For the text-containing cell, return its midpoint in [X, Y] coordinate format. 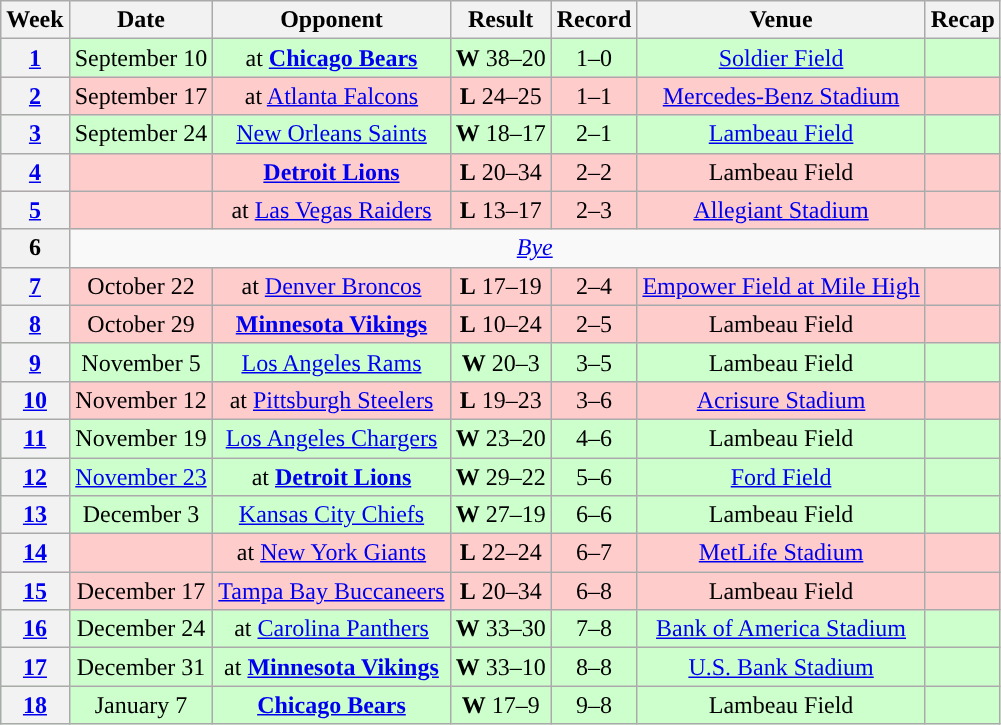
Venue [781, 20]
W 23–20 [500, 438]
18 [35, 705]
Bye [534, 248]
U.S. Bank Stadium [781, 667]
L 19–23 [500, 400]
10 [35, 400]
at Minnesota Vikings [332, 667]
Minnesota Vikings [332, 324]
9 [35, 362]
W 17–9 [500, 705]
Kansas City Chiefs [332, 515]
2–4 [594, 286]
17 [35, 667]
1–1 [594, 96]
W 27–19 [500, 515]
January 7 [141, 705]
MetLife Stadium [781, 553]
Mercedes-Benz Stadium [781, 96]
Empower Field at Mile High [781, 286]
11 [35, 438]
Tampa Bay Buccaneers [332, 591]
Chicago Bears [332, 705]
W 18–17 [500, 134]
3–6 [594, 400]
at Denver Broncos [332, 286]
2 [35, 96]
Allegiant Stadium [781, 210]
September 24 [141, 134]
6–6 [594, 515]
at Las Vegas Raiders [332, 210]
Acrisure Stadium [781, 400]
November 23 [141, 477]
5–6 [594, 477]
4 [35, 172]
W 33–10 [500, 667]
Los Angeles Chargers [332, 438]
December 24 [141, 629]
16 [35, 629]
Bank of America Stadium [781, 629]
October 22 [141, 286]
September 17 [141, 96]
September 10 [141, 58]
at Atlanta Falcons [332, 96]
2–1 [594, 134]
December 3 [141, 515]
9–8 [594, 705]
at Chicago Bears [332, 58]
December 17 [141, 591]
W 38–20 [500, 58]
5 [35, 210]
Ford Field [781, 477]
8–8 [594, 667]
14 [35, 553]
7 [35, 286]
Date [141, 20]
2–3 [594, 210]
Result [500, 20]
L 13–17 [500, 210]
6 [35, 248]
3 [35, 134]
at New York Giants [332, 553]
L 22–24 [500, 553]
Los Angeles Rams [332, 362]
W 29–22 [500, 477]
2–2 [594, 172]
L 24–25 [500, 96]
1 [35, 58]
Detroit Lions [332, 172]
1–0 [594, 58]
12 [35, 477]
Opponent [332, 20]
October 29 [141, 324]
Week [35, 20]
6–8 [594, 591]
L 10–24 [500, 324]
7–8 [594, 629]
4–6 [594, 438]
November 5 [141, 362]
W 20–3 [500, 362]
3–5 [594, 362]
at Detroit Lions [332, 477]
15 [35, 591]
Record [594, 20]
December 31 [141, 667]
New Orleans Saints [332, 134]
6–7 [594, 553]
Recap [962, 20]
at Pittsburgh Steelers [332, 400]
W 33–30 [500, 629]
8 [35, 324]
13 [35, 515]
November 12 [141, 400]
Soldier Field [781, 58]
November 19 [141, 438]
2–5 [594, 324]
L 17–19 [500, 286]
at Carolina Panthers [332, 629]
